Find where the given text appears and provide that cell's center as [x, y] coordinate. 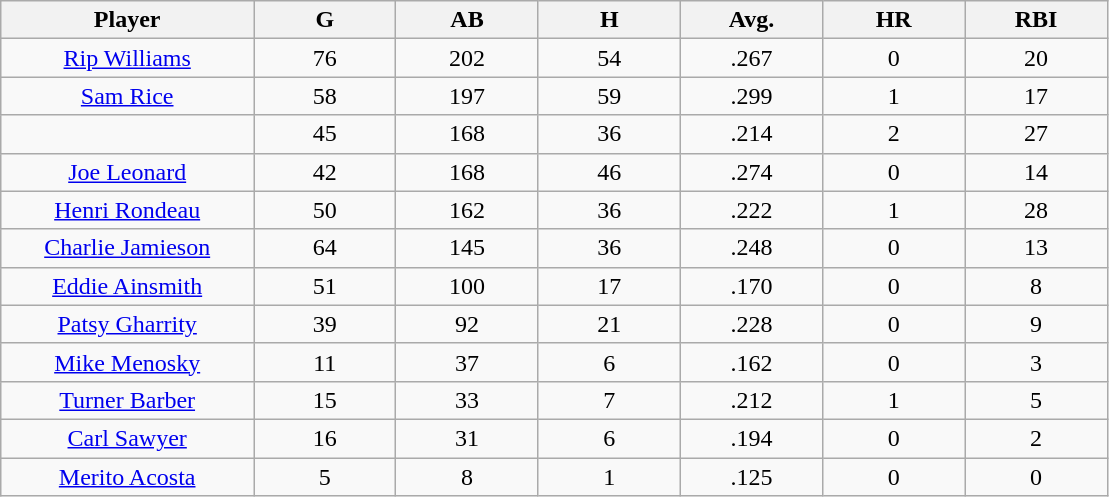
20 [1036, 58]
7 [609, 400]
202 [467, 58]
162 [467, 210]
51 [325, 286]
.162 [751, 362]
Carl Sawyer [128, 438]
11 [325, 362]
42 [325, 172]
.274 [751, 172]
.214 [751, 134]
H [609, 20]
.125 [751, 477]
.194 [751, 438]
27 [1036, 134]
RBI [1036, 20]
21 [609, 324]
Patsy Gharrity [128, 324]
Rip Williams [128, 58]
HR [894, 20]
9 [1036, 324]
33 [467, 400]
100 [467, 286]
G [325, 20]
Turner Barber [128, 400]
AB [467, 20]
.267 [751, 58]
15 [325, 400]
Charlie Jamieson [128, 248]
37 [467, 362]
Mike Menosky [128, 362]
16 [325, 438]
Henri Rondeau [128, 210]
197 [467, 96]
Merito Acosta [128, 477]
.299 [751, 96]
31 [467, 438]
Player [128, 20]
54 [609, 58]
92 [467, 324]
14 [1036, 172]
39 [325, 324]
50 [325, 210]
46 [609, 172]
28 [1036, 210]
59 [609, 96]
64 [325, 248]
13 [1036, 248]
145 [467, 248]
3 [1036, 362]
Avg. [751, 20]
.228 [751, 324]
.170 [751, 286]
Sam Rice [128, 96]
Joe Leonard [128, 172]
.212 [751, 400]
.222 [751, 210]
Eddie Ainsmith [128, 286]
58 [325, 96]
.248 [751, 248]
45 [325, 134]
76 [325, 58]
